Return (x, y) of the center of cell containing provided text 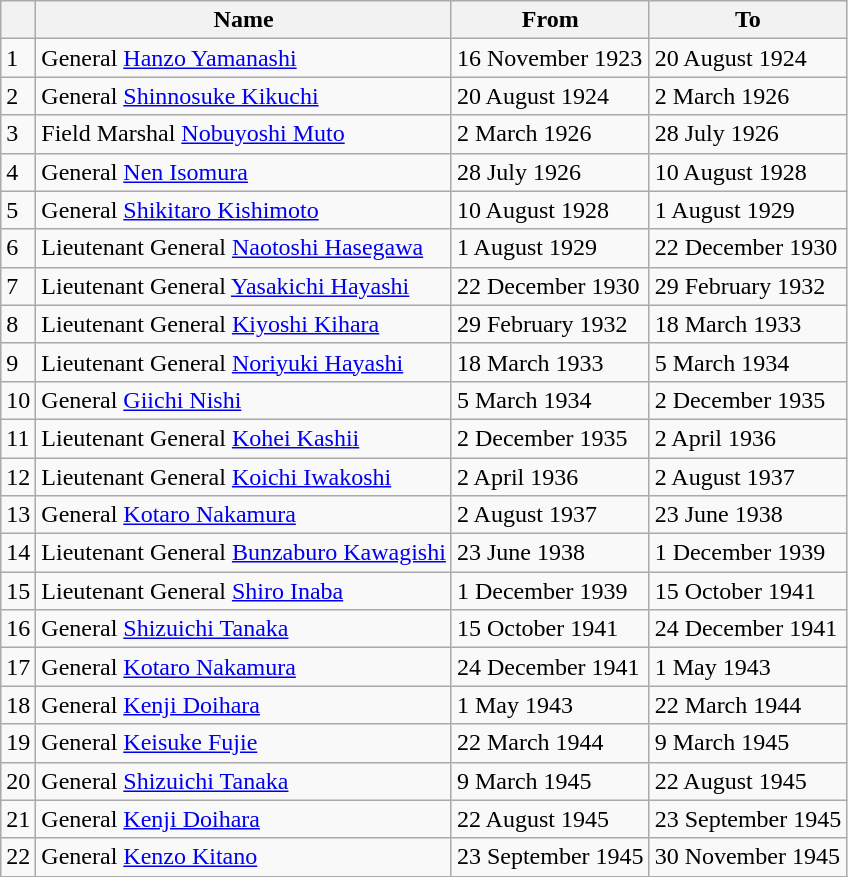
14 (18, 553)
General Shikitaro Kishimoto (244, 210)
General Kenzo Kitano (244, 857)
22 (18, 857)
Lieutenant General Bunzaburo Kawagishi (244, 553)
General Nen Isomura (244, 172)
General Giichi Nishi (244, 400)
Lieutenant General Naotoshi Hasegawa (244, 248)
12 (18, 477)
6 (18, 248)
From (550, 20)
General Keisuke Fujie (244, 743)
Lieutenant General Kiyoshi Kihara (244, 324)
5 (18, 210)
Lieutenant General Yasakichi Hayashi (244, 286)
1 (18, 58)
10 (18, 400)
Lieutenant General Shiro Inaba (244, 591)
21 (18, 819)
17 (18, 667)
Name (244, 20)
18 (18, 705)
8 (18, 324)
16 November 1923 (550, 58)
11 (18, 438)
9 (18, 362)
30 November 1945 (748, 857)
2 (18, 96)
General Hanzo Yamanashi (244, 58)
Field Marshal Nobuyoshi Muto (244, 134)
7 (18, 286)
Lieutenant General Koichi Iwakoshi (244, 477)
16 (18, 629)
To (748, 20)
Lieutenant General Kohei Kashii (244, 438)
13 (18, 515)
15 (18, 591)
General Shinnosuke Kikuchi (244, 96)
3 (18, 134)
20 (18, 781)
Lieutenant General Noriyuki Hayashi (244, 362)
4 (18, 172)
19 (18, 743)
